Identify which cell holds the provided text, then report its [x, y] central coordinate. 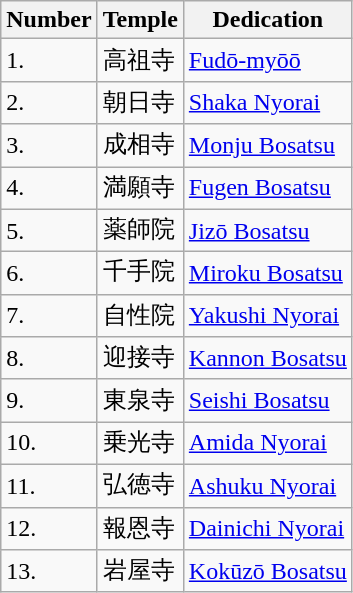
2. [49, 102]
7. [49, 316]
Dedication [268, 20]
迎接寺 [140, 358]
11. [49, 486]
満願寺 [140, 188]
朝日寺 [140, 102]
Jizō Bosatsu [268, 230]
Amida Nyorai [268, 444]
成相寺 [140, 146]
報恩寺 [140, 528]
1. [49, 60]
9. [49, 400]
8. [49, 358]
3. [49, 146]
13. [49, 572]
Fudō-myōō [268, 60]
10. [49, 444]
岩屋寺 [140, 572]
乗光寺 [140, 444]
千手院 [140, 274]
Fugen Bosatsu [268, 188]
Miroku Bosatsu [268, 274]
Kokūzō Bosatsu [268, 572]
5. [49, 230]
Seishi Bosatsu [268, 400]
12. [49, 528]
薬師院 [140, 230]
4. [49, 188]
Ashuku Nyorai [268, 486]
自性院 [140, 316]
6. [49, 274]
Temple [140, 20]
高祖寺 [140, 60]
弘徳寺 [140, 486]
Yakushi Nyorai [268, 316]
東泉寺 [140, 400]
Shaka Nyorai [268, 102]
Monju Bosatsu [268, 146]
Kannon Bosatsu [268, 358]
Number [49, 20]
Dainichi Nyorai [268, 528]
